Return the [x, y] coordinate for the center point of the cell that contains the specified text.  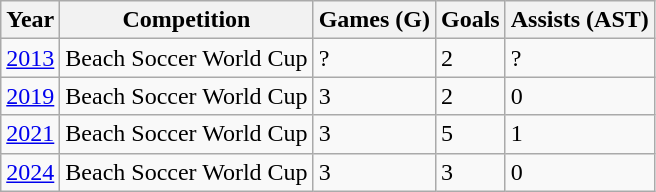
2024 [30, 172]
Assists (AST) [580, 20]
Year [30, 20]
2013 [30, 58]
Goals [470, 20]
Games (G) [374, 20]
1 [580, 134]
5 [470, 134]
Competition [186, 20]
2021 [30, 134]
2019 [30, 96]
